Provide the (x, y) coordinate of the cell's center where the given text is located.  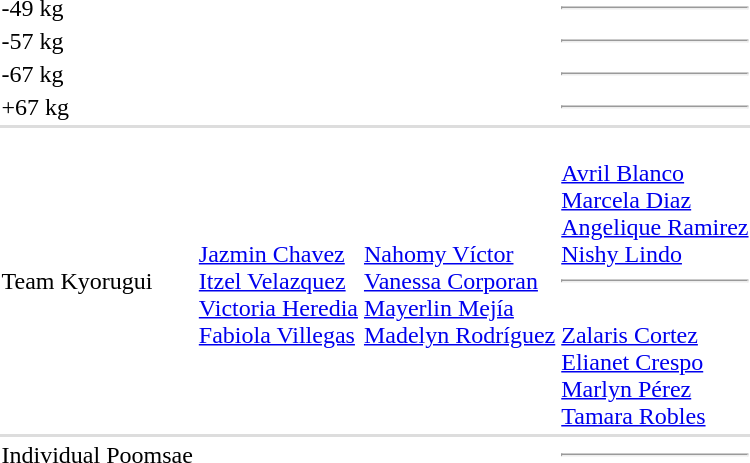
Jazmin ChavezItzel VelazquezVictoria HerediaFabiola Villegas (278, 281)
Nahomy VíctorVanessa CorporanMayerlin MejíaMadelyn Rodríguez (459, 281)
+67 kg (97, 107)
-67 kg (97, 74)
Avril BlancoMarcela DiazAngelique RamirezNishy LindoZalaris CortezElianet CrespoMarlyn PérezTamara Robles (655, 281)
Team Kyorugui (97, 281)
-57 kg (97, 41)
